Return (X, Y) of the center of cell containing provided text 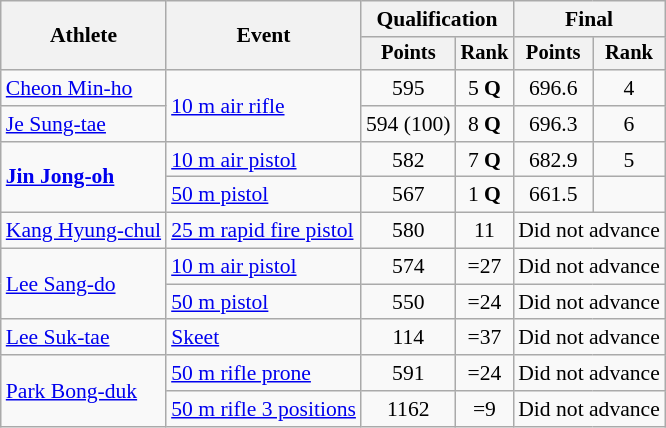
Park Bong-duk (84, 390)
Jin Jong-oh (84, 178)
Event (264, 36)
8 Q (485, 124)
=9 (485, 409)
5 Q (485, 88)
1162 (408, 409)
=37 (485, 338)
591 (408, 373)
Cheon Min-ho (84, 88)
Final (589, 19)
Je Sung-tae (84, 124)
574 (408, 267)
114 (408, 338)
550 (408, 302)
10 m air rifle (264, 106)
580 (408, 231)
Skeet (264, 338)
595 (408, 88)
50 m rifle 3 positions (264, 409)
=27 (485, 267)
Lee Sang-do (84, 284)
Lee Suk-tae (84, 338)
Qualification (437, 19)
7 Q (485, 160)
1 Q (485, 195)
6 (629, 124)
696.3 (553, 124)
11 (485, 231)
25 m rapid fire pistol (264, 231)
567 (408, 195)
661.5 (553, 195)
5 (629, 160)
682.9 (553, 160)
Athlete (84, 36)
4 (629, 88)
50 m rifle prone (264, 373)
594 (100) (408, 124)
696.6 (553, 88)
582 (408, 160)
Kang Hyung-chul (84, 231)
